For the text-containing cell, return its midpoint in [x, y] coordinate format. 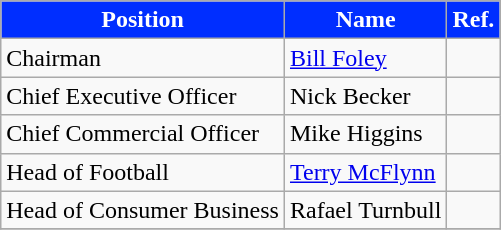
Mike Higgins [365, 134]
Bill Foley [365, 58]
Chief Executive Officer [143, 96]
Head of Football [143, 172]
Rafael Turnbull [365, 210]
Name [365, 20]
Terry McFlynn [365, 172]
Ref. [474, 20]
Chairman [143, 58]
Chief Commercial Officer [143, 134]
Head of Consumer Business [143, 210]
Nick Becker [365, 96]
Position [143, 20]
